Scan for the cell matching the given text and deliver its [X, Y] coordinate at center. 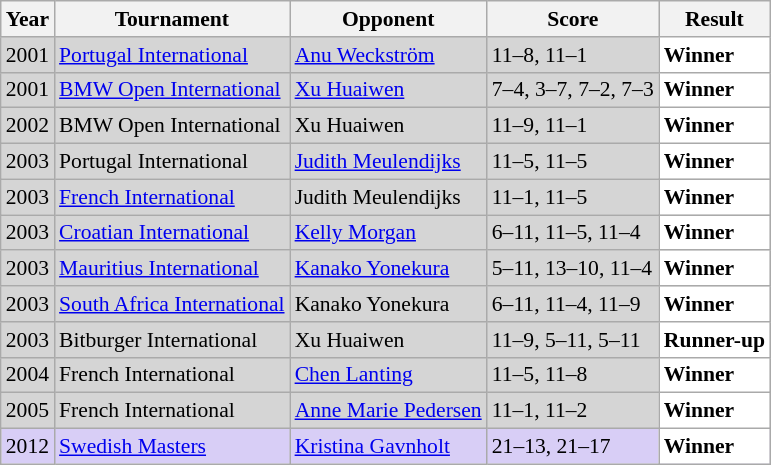
Result [714, 19]
11–5, 11–5 [573, 162]
11–5, 11–8 [573, 375]
21–13, 21–17 [573, 447]
Runner-up [714, 340]
Kelly Morgan [388, 233]
Chen Lanting [388, 375]
Score [573, 19]
6–11, 11–4, 11–9 [573, 304]
2005 [28, 411]
2012 [28, 447]
Croatian International [172, 233]
Anu Weckström [388, 55]
South Africa International [172, 304]
6–11, 11–5, 11–4 [573, 233]
11–8, 11–1 [573, 55]
Year [28, 19]
2004 [28, 375]
Mauritius International [172, 269]
11–1, 11–5 [573, 197]
Opponent [388, 19]
2002 [28, 126]
11–9, 5–11, 5–11 [573, 340]
Tournament [172, 19]
Kristina Gavnholt [388, 447]
Bitburger International [172, 340]
5–11, 13–10, 11–4 [573, 269]
11–9, 11–1 [573, 126]
11–1, 11–2 [573, 411]
7–4, 3–7, 7–2, 7–3 [573, 90]
Anne Marie Pedersen [388, 411]
Swedish Masters [172, 447]
